Return the [X, Y] coordinate for the center point of the cell that contains the specified text.  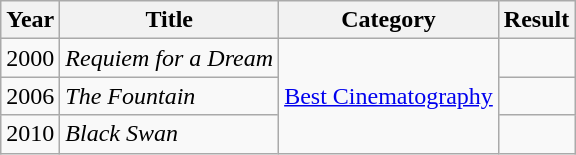
Requiem for a Dream [170, 58]
Black Swan [170, 134]
2010 [30, 134]
2006 [30, 96]
The Fountain [170, 96]
Year [30, 20]
Category [389, 20]
2000 [30, 58]
Title [170, 20]
Best Cinematography [389, 96]
Result [536, 20]
